Search for the cell housing the specified text and yield its [x, y] center coordinate. 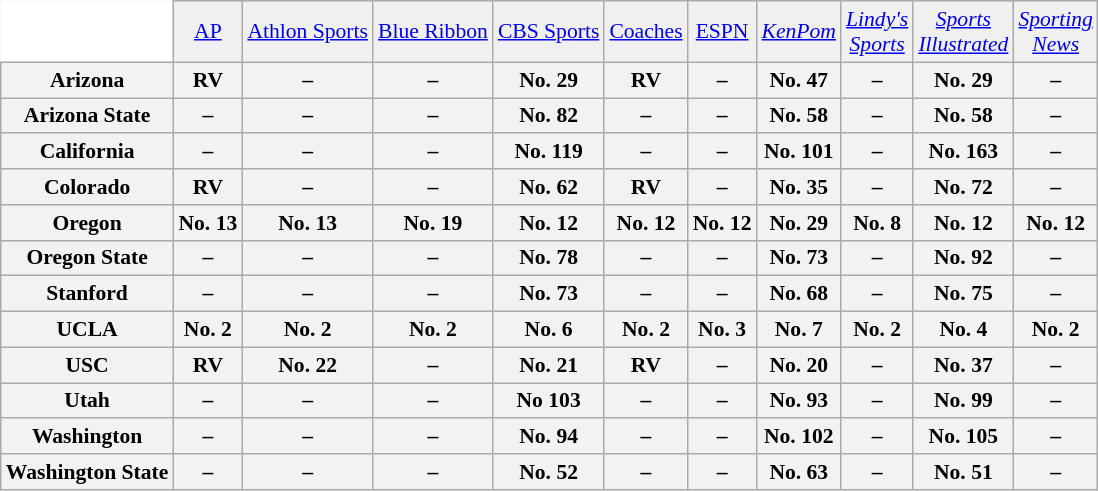
No. 3 [722, 330]
No. 101 [799, 152]
Arizona State [88, 116]
No. 63 [799, 472]
USC [88, 365]
Washington State [88, 472]
CBS Sports [549, 32]
No. 72 [963, 187]
No. 82 [549, 116]
No. 35 [799, 187]
No. 94 [549, 437]
SportsIllustrated [963, 32]
Oregon [88, 223]
No. 6 [549, 330]
No. 19 [433, 223]
No. 119 [549, 152]
No. 99 [963, 401]
No. 4 [963, 330]
Stanford [88, 294]
No. 51 [963, 472]
No. 37 [963, 365]
No. 68 [799, 294]
No. 75 [963, 294]
KenPom [799, 32]
California [88, 152]
UCLA [88, 330]
No. 52 [549, 472]
Athlon Sports [308, 32]
No. 102 [799, 437]
Washington [88, 437]
Utah [88, 401]
Coaches [646, 32]
No. 93 [799, 401]
ESPN [722, 32]
No. 21 [549, 365]
No. 92 [963, 258]
No. 62 [549, 187]
No. 22 [308, 365]
Colorado [88, 187]
No. 105 [963, 437]
No. 47 [799, 80]
SportingNews [1055, 32]
Blue Ribbon [433, 32]
No. 163 [963, 152]
Oregon State [88, 258]
No. 20 [799, 365]
No 103 [549, 401]
Lindy'sSports [877, 32]
No. 8 [877, 223]
Arizona [88, 80]
AP [208, 32]
No. 78 [549, 258]
No. 7 [799, 330]
